Provide the [x, y] coordinate of the cell's center where the given text is located.  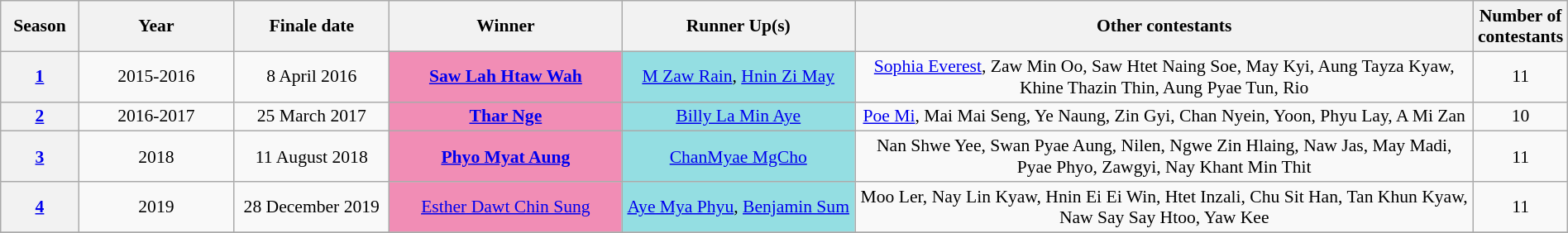
Esther Dawt Chin Sung [506, 207]
Moo Ler, Nay Lin Kyaw, Hnin Ei Ei Win, Htet Inzali, Chu Sit Han, Tan Khun Kyaw, Naw Say Say Htoo, Yaw Kee [1164, 207]
ChanMyae MgCho [739, 157]
Runner Up(s) [739, 26]
25 March 2017 [312, 116]
2019 [156, 207]
2018 [156, 157]
2016-2017 [156, 116]
3 [40, 157]
2015-2016 [156, 76]
Number of contestants [1520, 26]
Aye Mya Phyu, Benjamin Sum [739, 207]
4 [40, 207]
Billy La Min Aye [739, 116]
Other contestants [1164, 26]
Finale date [312, 26]
Thar Nge [506, 116]
10 [1520, 116]
2 [40, 116]
8 April 2016 [312, 76]
Sophia Everest, Zaw Min Oo, Saw Htet Naing Soe, May Kyi, Aung Tayza Kyaw, Khine Thazin Thin, Aung Pyae Tun, Rio [1164, 76]
28 December 2019 [312, 207]
Season [40, 26]
Winner [506, 26]
Phyo Myat Aung [506, 157]
1 [40, 76]
Saw Lah Htaw Wah [506, 76]
11 August 2018 [312, 157]
Nan Shwe Yee, Swan Pyae Aung, Nilen, Ngwe Zin Hlaing, Naw Jas, May Madi, Pyae Phyo, Zawgyi, Nay Khant Min Thit [1164, 157]
M Zaw Rain, Hnin Zi May [739, 76]
Poe Mi, Mai Mai Seng, Ye Naung, Zin Gyi, Chan Nyein, Yoon, Phyu Lay, A Mi Zan [1164, 116]
Year [156, 26]
